Provide the [x, y] coordinate of the cell's center where the given text is located.  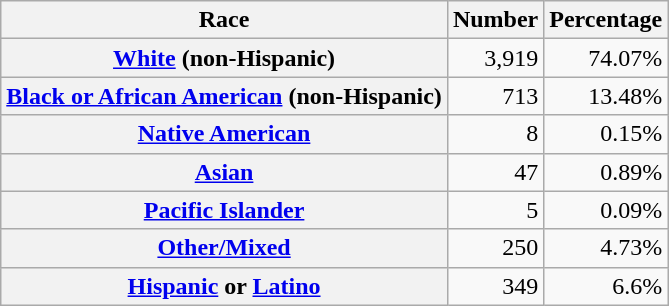
0.15% [606, 134]
Number [495, 20]
6.6% [606, 286]
Pacific Islander [224, 210]
8 [495, 134]
Race [224, 20]
4.73% [606, 248]
0.89% [606, 172]
250 [495, 248]
74.07% [606, 58]
Asian [224, 172]
Native American [224, 134]
Hispanic or Latino [224, 286]
713 [495, 96]
3,919 [495, 58]
Percentage [606, 20]
349 [495, 286]
Other/Mixed [224, 248]
0.09% [606, 210]
13.48% [606, 96]
5 [495, 210]
White (non-Hispanic) [224, 58]
47 [495, 172]
Black or African American (non-Hispanic) [224, 96]
